Return the [x, y] coordinate for the center point of the cell that contains the specified text.  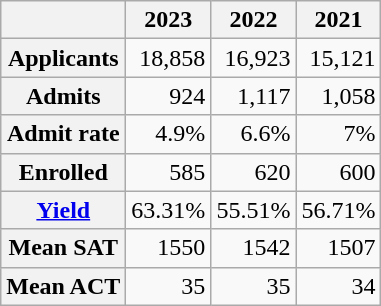
924 [168, 96]
34 [338, 286]
2023 [168, 20]
16,923 [254, 58]
55.51% [254, 210]
6.6% [254, 134]
Applicants [64, 58]
2021 [338, 20]
1542 [254, 248]
15,121 [338, 58]
1550 [168, 248]
600 [338, 172]
63.31% [168, 210]
Yield [64, 210]
Mean SAT [64, 248]
7% [338, 134]
2022 [254, 20]
Enrolled [64, 172]
1507 [338, 248]
Mean ACT [64, 286]
18,858 [168, 58]
620 [254, 172]
1,117 [254, 96]
Admit rate [64, 134]
56.71% [338, 210]
585 [168, 172]
1,058 [338, 96]
4.9% [168, 134]
Admits [64, 96]
